Detect which cell encompasses the target text, then output its [X, Y] center coordinate. 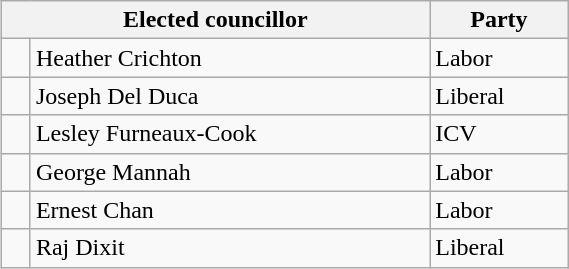
Party [500, 20]
Raj Dixit [230, 248]
ICV [500, 134]
Heather Crichton [230, 58]
Lesley Furneaux-Cook [230, 134]
Joseph Del Duca [230, 96]
Elected councillor [216, 20]
Ernest Chan [230, 210]
George Mannah [230, 172]
